Find where the given text appears and provide that cell's center as [X, Y] coordinate. 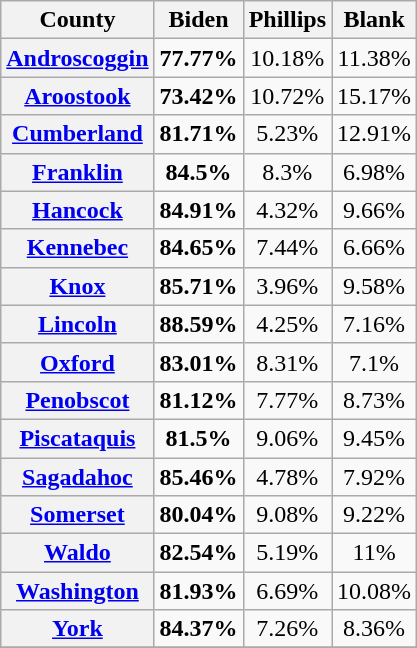
83.01% [198, 362]
Sagadahoc [78, 477]
4.25% [287, 324]
15.17% [374, 96]
Waldo [78, 553]
7.1% [374, 362]
5.19% [287, 553]
Blank [374, 20]
Kennebec [78, 248]
Androscoggin [78, 58]
Piscataquis [78, 438]
88.59% [198, 324]
9.66% [374, 210]
11% [374, 553]
7.44% [287, 248]
84.65% [198, 248]
12.91% [374, 134]
7.16% [374, 324]
9.08% [287, 515]
Hancock [78, 210]
Phillips [287, 20]
Biden [198, 20]
9.45% [374, 438]
3.96% [287, 286]
84.91% [198, 210]
9.06% [287, 438]
84.5% [198, 172]
Penobscot [78, 400]
Oxford [78, 362]
4.78% [287, 477]
11.38% [374, 58]
73.42% [198, 96]
9.58% [374, 286]
6.98% [374, 172]
85.46% [198, 477]
7.92% [374, 477]
6.66% [374, 248]
5.23% [287, 134]
81.71% [198, 134]
Aroostook [78, 96]
York [78, 629]
8.73% [374, 400]
8.36% [374, 629]
8.3% [287, 172]
8.31% [287, 362]
9.22% [374, 515]
County [78, 20]
Cumberland [78, 134]
10.72% [287, 96]
81.93% [198, 591]
Franklin [78, 172]
6.69% [287, 591]
85.71% [198, 286]
7.77% [287, 400]
84.37% [198, 629]
Lincoln [78, 324]
7.26% [287, 629]
82.54% [198, 553]
81.5% [198, 438]
81.12% [198, 400]
Washington [78, 591]
10.08% [374, 591]
80.04% [198, 515]
77.77% [198, 58]
Knox [78, 286]
10.18% [287, 58]
Somerset [78, 515]
4.32% [287, 210]
